Extract the (x, y) coordinate from the center of the cell holding the provided text.  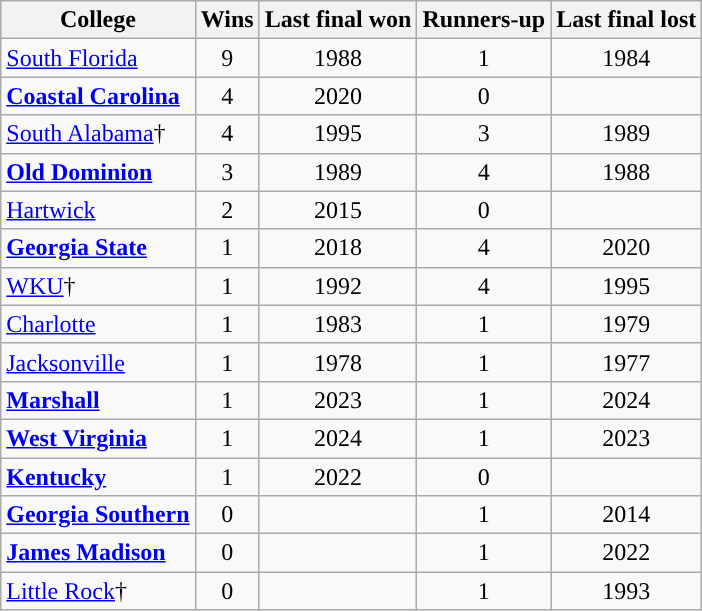
Last final lost (626, 20)
South Florida (98, 58)
West Virginia (98, 438)
2 (227, 210)
Georgia State (98, 248)
1978 (338, 362)
Wins (227, 20)
Charlotte (98, 324)
South Alabama† (98, 134)
2014 (626, 515)
1977 (626, 362)
1993 (626, 591)
Coastal Carolina (98, 96)
Old Dominion (98, 172)
2018 (338, 248)
1979 (626, 324)
1983 (338, 324)
Little Rock† (98, 591)
Marshall (98, 400)
Hartwick (98, 210)
2015 (338, 210)
1992 (338, 286)
James Madison (98, 553)
College (98, 20)
Kentucky (98, 477)
1984 (626, 58)
9 (227, 58)
Last final won (338, 20)
Jacksonville (98, 362)
Georgia Southern (98, 515)
Runners-up (484, 20)
WKU† (98, 286)
